Scan for the cell matching the given text and deliver its (x, y) coordinate at center. 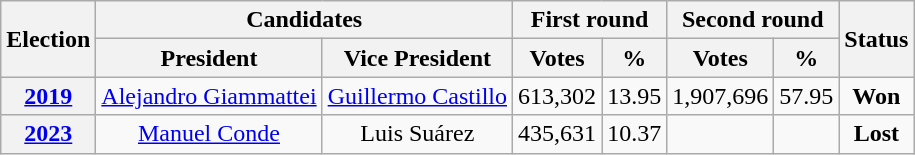
First round (590, 20)
Status (876, 39)
Guillermo Castillo (417, 96)
435,631 (558, 134)
Second round (753, 20)
2019 (48, 96)
President (209, 58)
Lost (876, 134)
2023 (48, 134)
Luis Suárez (417, 134)
10.37 (634, 134)
Won (876, 96)
Alejandro Giammattei (209, 96)
Candidates (304, 20)
57.95 (806, 96)
1,907,696 (720, 96)
613,302 (558, 96)
Vice President (417, 58)
Manuel Conde (209, 134)
Election (48, 39)
13.95 (634, 96)
